Extract the [X, Y] coordinate from the center of the cell holding the provided text.  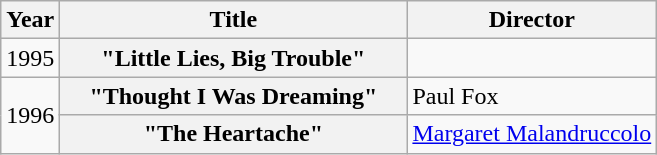
"The Heartache" [234, 134]
Margaret Malandruccolo [532, 134]
Director [532, 20]
"Little Lies, Big Trouble" [234, 58]
Year [30, 20]
"Thought I Was Dreaming" [234, 96]
Title [234, 20]
Paul Fox [532, 96]
1995 [30, 58]
1996 [30, 115]
